From the cell containing the given text, extract its center point as (X, Y) coordinate. 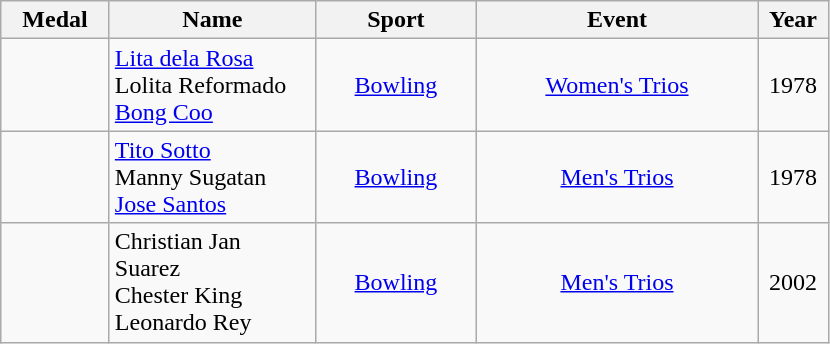
Christian Jan SuarezChester KingLeonardo Rey (212, 282)
Women's Trios (616, 85)
Sport (396, 20)
2002 (794, 282)
Tito SottoManny SugatanJose Santos (212, 177)
Lita dela RosaLolita ReformadoBong Coo (212, 85)
Name (212, 20)
Event (616, 20)
Medal (56, 20)
Year (794, 20)
